For the text-containing cell, return its midpoint in [X, Y] coordinate format. 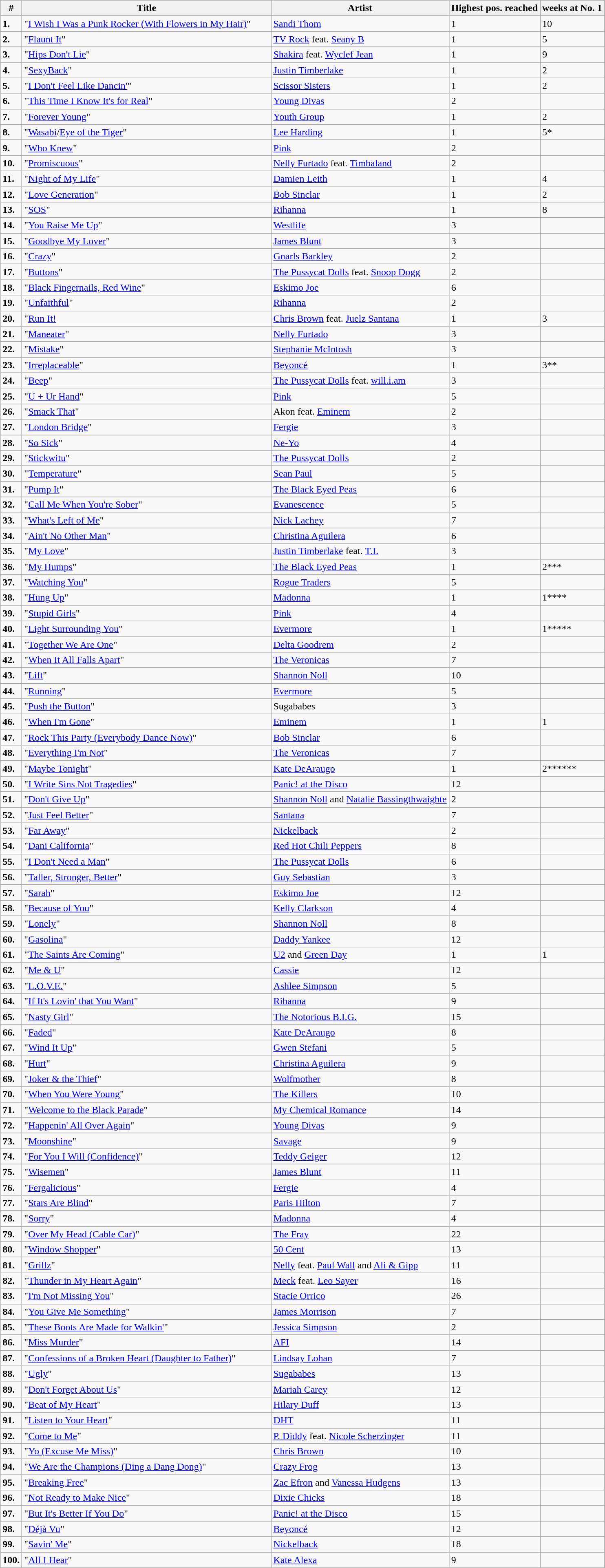
"Listen to Your Heart" [147, 1420]
60. [11, 939]
"Grillz" [147, 1265]
"Maybe Tonight" [147, 769]
"Forever Young" [147, 117]
"You Raise Me Up" [147, 225]
Teddy Geiger [360, 1156]
"Don't Forget About Us" [147, 1389]
71. [11, 1110]
P. Diddy feat. Nicole Scherzinger [360, 1435]
Ashlee Simpson [360, 986]
"Savin' Me" [147, 1544]
The Pussycat Dolls feat. Snoop Dogg [360, 272]
10. [11, 163]
33. [11, 520]
Zac Efron and Vanessa Hudgens [360, 1482]
64. [11, 1001]
"So Sick" [147, 442]
Ne-Yo [360, 442]
"This Time I Know It's for Real" [147, 101]
"I Wish I Was a Punk Rocker (With Flowers in My Hair)" [147, 24]
"Buttons" [147, 272]
58. [11, 908]
"Come to Me" [147, 1435]
"Nasty Girl" [147, 1017]
Justin Timberlake feat. T.I. [360, 551]
67. [11, 1048]
Sean Paul [360, 474]
"I Don't Need a Man" [147, 861]
"Hips Don't Lie" [147, 55]
"Rock This Party (Everybody Dance Now)" [147, 738]
"Light Surrounding You" [147, 629]
7. [11, 117]
"But It's Better If You Do" [147, 1513]
"Unfaithful" [147, 303]
"Happenin' All Over Again" [147, 1125]
"Yo (Excuse Me Miss)" [147, 1451]
93. [11, 1451]
1**** [572, 598]
94. [11, 1467]
Stacie Orrico [360, 1296]
Kelly Clarkson [360, 908]
"Everything I'm Not" [147, 753]
4. [11, 70]
52. [11, 815]
Lindsay Lohan [360, 1358]
"SexyBack" [147, 70]
"My Humps" [147, 567]
"When You Were Young" [147, 1094]
16. [11, 256]
21. [11, 334]
5* [572, 132]
"Ain't No Other Man" [147, 536]
"I Write Sins Not Tragedies" [147, 784]
69. [11, 1079]
"Watching You" [147, 582]
"Sarah" [147, 892]
"Running" [147, 691]
26 [494, 1296]
30. [11, 474]
84. [11, 1312]
24. [11, 380]
"Taller, Stronger, Better" [147, 877]
"We Are the Champions (Ding a Dang Dong)" [147, 1467]
"Breaking Free" [147, 1482]
38. [11, 598]
62. [11, 970]
"Pump It" [147, 489]
"Mistake" [147, 349]
78. [11, 1219]
"These Boots Are Made for Walkin'" [147, 1327]
32. [11, 505]
"Goodbye My Lover" [147, 241]
86. [11, 1343]
Kate Alexa [360, 1560]
74. [11, 1156]
47. [11, 738]
72. [11, 1125]
Daddy Yankee [360, 939]
"You Give Me Something" [147, 1312]
22. [11, 349]
"Push the Button" [147, 707]
Santana [360, 815]
87. [11, 1358]
"Smack That" [147, 411]
97. [11, 1513]
43. [11, 675]
22 [494, 1234]
91. [11, 1420]
48. [11, 753]
"Beep" [147, 380]
"Gasolina" [147, 939]
96. [11, 1498]
The Killers [360, 1094]
Nelly Furtado feat. Timbaland [360, 163]
51. [11, 799]
80. [11, 1250]
Savage [360, 1141]
79. [11, 1234]
Rogue Traders [360, 582]
Nelly feat. Paul Wall and Ali & Gipp [360, 1265]
88. [11, 1374]
Hilary Duff [360, 1405]
17. [11, 272]
Meck feat. Leo Sayer [360, 1281]
50. [11, 784]
23. [11, 365]
Mariah Carey [360, 1389]
"Fergalicious" [147, 1188]
5. [11, 86]
"Love Generation" [147, 194]
Sandi Thom [360, 24]
34. [11, 536]
"Far Away" [147, 830]
Eminem [360, 722]
85. [11, 1327]
"Lonely" [147, 923]
"I Don't Feel Like Dancin'" [147, 86]
Chris Brown [360, 1451]
Westlife [360, 225]
"Moonshine" [147, 1141]
Delta Goodrem [360, 644]
# [11, 8]
"Flaunt It" [147, 39]
Red Hot Chili Peppers [360, 846]
Scissor Sisters [360, 86]
U2 and Green Day [360, 955]
11. [11, 179]
63. [11, 986]
57. [11, 892]
"L.O.V.E." [147, 986]
89. [11, 1389]
37. [11, 582]
"Window Shopper" [147, 1250]
44. [11, 691]
42. [11, 660]
Paris Hilton [360, 1203]
28. [11, 442]
Nelly Furtado [360, 334]
"Stickwitu" [147, 458]
"Beat of My Heart" [147, 1405]
Lee Harding [360, 132]
"The Saints Are Coming" [147, 955]
99. [11, 1544]
"Call Me When You're Sober" [147, 505]
12. [11, 194]
"When It All Falls Apart" [147, 660]
AFI [360, 1343]
"If It's Lovin' that You Want" [147, 1001]
18. [11, 287]
Guy Sebastian [360, 877]
"I'm Not Missing You" [147, 1296]
Gnarls Barkley [360, 256]
75. [11, 1172]
31. [11, 489]
Damien Leith [360, 179]
Shakira feat. Wyclef Jean [360, 55]
"Sorry" [147, 1219]
83. [11, 1296]
"My Love" [147, 551]
77. [11, 1203]
36. [11, 567]
"U + Ur Hand" [147, 396]
"Dani California" [147, 846]
"Who Knew" [147, 148]
53. [11, 830]
Nick Lachey [360, 520]
"Lift" [147, 675]
8. [11, 132]
100. [11, 1560]
29. [11, 458]
"Wind It Up" [147, 1048]
40. [11, 629]
56. [11, 877]
"Black Fingernails, Red Wine" [147, 287]
46. [11, 722]
weeks at No. 1 [572, 8]
65. [11, 1017]
92. [11, 1435]
54. [11, 846]
"Stars Are Blind" [147, 1203]
2*** [572, 567]
68. [11, 1063]
"Thunder in My Heart Again" [147, 1281]
90. [11, 1405]
"Together We Are One" [147, 644]
26. [11, 411]
Wolfmother [360, 1079]
Justin Timberlake [360, 70]
Stephanie McIntosh [360, 349]
2****** [572, 769]
45. [11, 707]
Youth Group [360, 117]
81. [11, 1265]
3** [572, 365]
76. [11, 1188]
39. [11, 613]
"SOS" [147, 210]
My Chemical Romance [360, 1110]
The Fray [360, 1234]
Title [147, 8]
Highest pos. reached [494, 8]
70. [11, 1094]
Jessica Simpson [360, 1327]
98. [11, 1529]
Cassie [360, 970]
The Notorious B.I.G. [360, 1017]
The Pussycat Dolls feat. will.i.am [360, 380]
14. [11, 225]
"For You I Will (Confidence)" [147, 1156]
Artist [360, 8]
27. [11, 427]
"Ugly" [147, 1374]
35. [11, 551]
"What's Left of Me" [147, 520]
20. [11, 318]
1. [11, 24]
"Hurt" [147, 1063]
"All I Hear" [147, 1560]
"Run It! [147, 318]
"Confessions of a Broken Heart (Daughter to Father)" [147, 1358]
41. [11, 644]
"Crazy" [147, 256]
16 [494, 1281]
"Faded" [147, 1032]
59. [11, 923]
"Don't Give Up" [147, 799]
95. [11, 1482]
"Night of My Life" [147, 179]
Crazy Frog [360, 1467]
"When I'm Gone" [147, 722]
61. [11, 955]
"Déjà Vu" [147, 1529]
TV Rock feat. Seany B [360, 39]
"Over My Head (Cable Car)" [147, 1234]
"Irreplaceable" [147, 365]
19. [11, 303]
Akon feat. Eminem [360, 411]
"Joker & the Thief" [147, 1079]
Dixie Chicks [360, 1498]
Shannon Noll and Natalie Bassingthwaighte [360, 799]
"Welcome to the Black Parade" [147, 1110]
"London Bridge" [147, 427]
"Promiscuous" [147, 163]
"Hung Up" [147, 598]
DHT [360, 1420]
9. [11, 148]
1***** [572, 629]
"Just Feel Better" [147, 815]
"Temperature" [147, 474]
6. [11, 101]
82. [11, 1281]
55. [11, 861]
50 Cent [360, 1250]
66. [11, 1032]
13. [11, 210]
"Wasabi/Eye of the Tiger" [147, 132]
"Me & U" [147, 970]
James Morrison [360, 1312]
"Wisemen" [147, 1172]
Chris Brown feat. Juelz Santana [360, 318]
"Not Ready to Make Nice" [147, 1498]
49. [11, 769]
73. [11, 1141]
2. [11, 39]
"Stupid Girls" [147, 613]
"Maneater" [147, 334]
3. [11, 55]
15. [11, 241]
Gwen Stefani [360, 1048]
Evanescence [360, 505]
25. [11, 396]
"Miss Murder" [147, 1343]
"Because of You" [147, 908]
